Provide the [X, Y] coordinate of the cell's center where the given text is located.  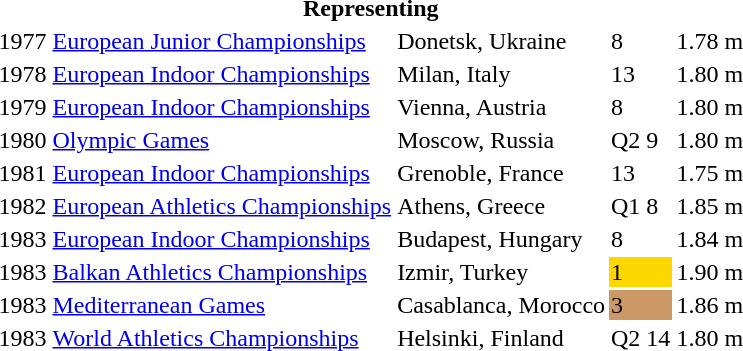
Balkan Athletics Championships [222, 272]
Mediterranean Games [222, 305]
Vienna, Austria [502, 107]
Olympic Games [222, 140]
Budapest, Hungary [502, 239]
Milan, Italy [502, 74]
Moscow, Russia [502, 140]
1 [641, 272]
Q2 9 [641, 140]
Q1 8 [641, 206]
European Junior Championships [222, 41]
Casablanca, Morocco [502, 305]
Athens, Greece [502, 206]
Izmir, Turkey [502, 272]
Grenoble, France [502, 173]
Donetsk, Ukraine [502, 41]
European Athletics Championships [222, 206]
3 [641, 305]
